Find where the given text appears and provide that cell's center as (X, Y) coordinate. 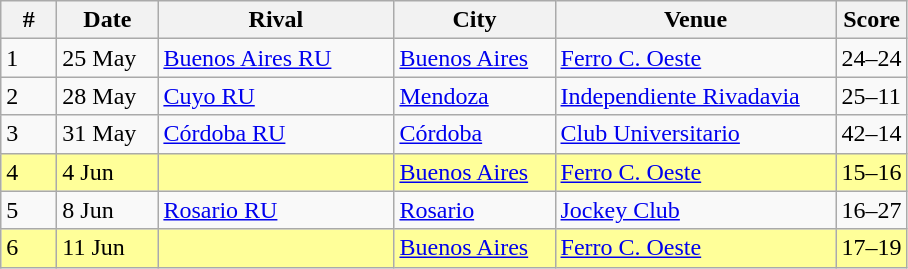
28 May (108, 96)
3 (29, 134)
Independiente Rivadavia (696, 96)
Buenos Aires RU (276, 58)
Score (872, 20)
42–14 (872, 134)
11 Jun (108, 248)
15–16 (872, 172)
Mendoza (474, 96)
25 May (108, 58)
Rosario (474, 210)
5 (29, 210)
Rival (276, 20)
25–11 (872, 96)
17–19 (872, 248)
Club Universitario (696, 134)
31 May (108, 134)
2 (29, 96)
Córdoba RU (276, 134)
Jockey Club (696, 210)
Córdoba (474, 134)
4 (29, 172)
24–24 (872, 58)
# (29, 20)
Rosario RU (276, 210)
16–27 (872, 210)
6 (29, 248)
City (474, 20)
8 Jun (108, 210)
Cuyo RU (276, 96)
1 (29, 58)
Date (108, 20)
Venue (696, 20)
4 Jun (108, 172)
